Determine the [x, y] coordinate at the center of the cell enclosing the given text.  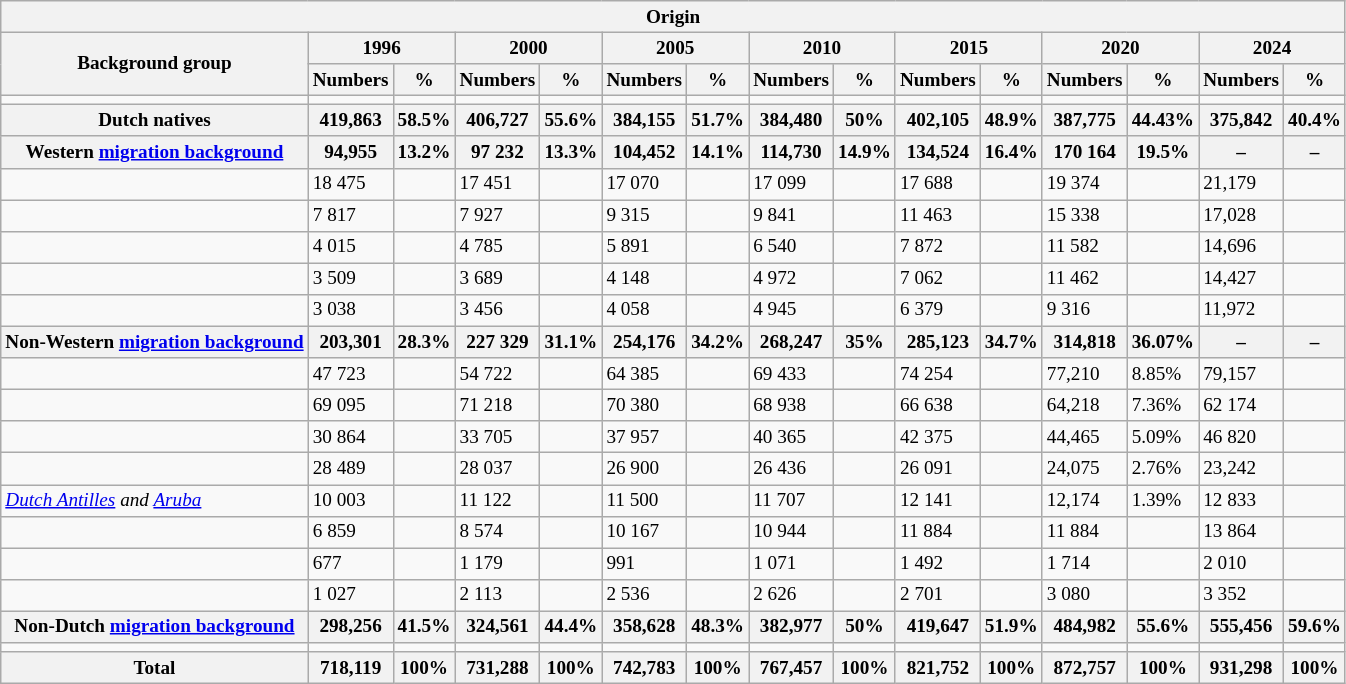
44,465 [1084, 437]
677 [350, 564]
2024 [1272, 48]
384,480 [792, 121]
74 254 [938, 374]
62 174 [1242, 405]
48.9% [1011, 121]
406,727 [498, 121]
21,179 [1242, 184]
114,730 [792, 152]
872,757 [1084, 668]
11 582 [1084, 247]
69 433 [792, 374]
4 945 [792, 310]
7.36% [1163, 405]
36.07% [1163, 342]
33 705 [498, 437]
314,818 [1084, 342]
18 475 [350, 184]
3 080 [1084, 595]
419,647 [938, 627]
358,628 [644, 627]
14.9% [864, 152]
97 232 [498, 152]
34.7% [1011, 342]
11 500 [644, 500]
1 714 [1084, 564]
3 509 [350, 279]
Non-Dutch migration background [154, 627]
17 688 [938, 184]
2020 [1120, 48]
Dutch Antilles and Aruba [154, 500]
3 038 [350, 310]
7 872 [938, 247]
Dutch natives [154, 121]
227 329 [498, 342]
26 091 [938, 469]
11 122 [498, 500]
40 365 [792, 437]
4 785 [498, 247]
64,218 [1084, 405]
79,157 [1242, 374]
16.4% [1011, 152]
324,561 [498, 627]
23,242 [1242, 469]
2 010 [1242, 564]
11 707 [792, 500]
30 864 [350, 437]
8.85% [1163, 374]
2015 [968, 48]
66 638 [938, 405]
48.3% [718, 627]
268,247 [792, 342]
51.9% [1011, 627]
70 380 [644, 405]
94,955 [350, 152]
3 689 [498, 279]
375,842 [1242, 121]
28.3% [424, 342]
14,696 [1242, 247]
37 957 [644, 437]
12 141 [938, 500]
11 463 [938, 216]
4 972 [792, 279]
4 058 [644, 310]
10 944 [792, 532]
2005 [676, 48]
10 167 [644, 532]
134,524 [938, 152]
26 436 [792, 469]
44.43% [1163, 121]
387,775 [1084, 121]
34.2% [718, 342]
14.1% [718, 152]
6 540 [792, 247]
6 859 [350, 532]
7 817 [350, 216]
54 722 [498, 374]
170 164 [1084, 152]
42 375 [938, 437]
419,863 [350, 121]
991 [644, 564]
10 003 [350, 500]
12,174 [1084, 500]
68 938 [792, 405]
71 218 [498, 405]
104,452 [644, 152]
17 451 [498, 184]
4 015 [350, 247]
2.76% [1163, 469]
9 316 [1084, 310]
3 456 [498, 310]
47 723 [350, 374]
4 148 [644, 279]
11 462 [1084, 279]
1 179 [498, 564]
46 820 [1242, 437]
13 864 [1242, 532]
5.09% [1163, 437]
5 891 [644, 247]
6 379 [938, 310]
3 352 [1242, 595]
11,972 [1242, 310]
7 927 [498, 216]
35% [864, 342]
Origin [674, 17]
44.4% [571, 627]
402,105 [938, 121]
14,427 [1242, 279]
555,456 [1242, 627]
2 701 [938, 595]
382,977 [792, 627]
51.7% [718, 121]
384,155 [644, 121]
203,301 [350, 342]
13.2% [424, 152]
2010 [822, 48]
7 062 [938, 279]
40.4% [1315, 121]
1.39% [1163, 500]
9 315 [644, 216]
2000 [528, 48]
254,176 [644, 342]
9 841 [792, 216]
767,457 [792, 668]
718,119 [350, 668]
17,028 [1242, 216]
58.5% [424, 121]
24,075 [1084, 469]
Western migration background [154, 152]
Non-Western migration background [154, 342]
Background group [154, 64]
1996 [382, 48]
69 095 [350, 405]
731,288 [498, 668]
41.5% [424, 627]
484,982 [1084, 627]
17 070 [644, 184]
59.6% [1315, 627]
28 037 [498, 469]
19.5% [1163, 152]
298,256 [350, 627]
1 492 [938, 564]
1 071 [792, 564]
8 574 [498, 532]
285,123 [938, 342]
821,752 [938, 668]
742,783 [644, 668]
15 338 [1084, 216]
28 489 [350, 469]
77,210 [1084, 374]
2 536 [644, 595]
19 374 [1084, 184]
17 099 [792, 184]
1 027 [350, 595]
31.1% [571, 342]
13.3% [571, 152]
Total [154, 668]
26 900 [644, 469]
2 626 [792, 595]
12 833 [1242, 500]
2 113 [498, 595]
931,298 [1242, 668]
64 385 [644, 374]
